Pinpoint the cell where the given text exists, returning its (X, Y) midpoint coordinate. 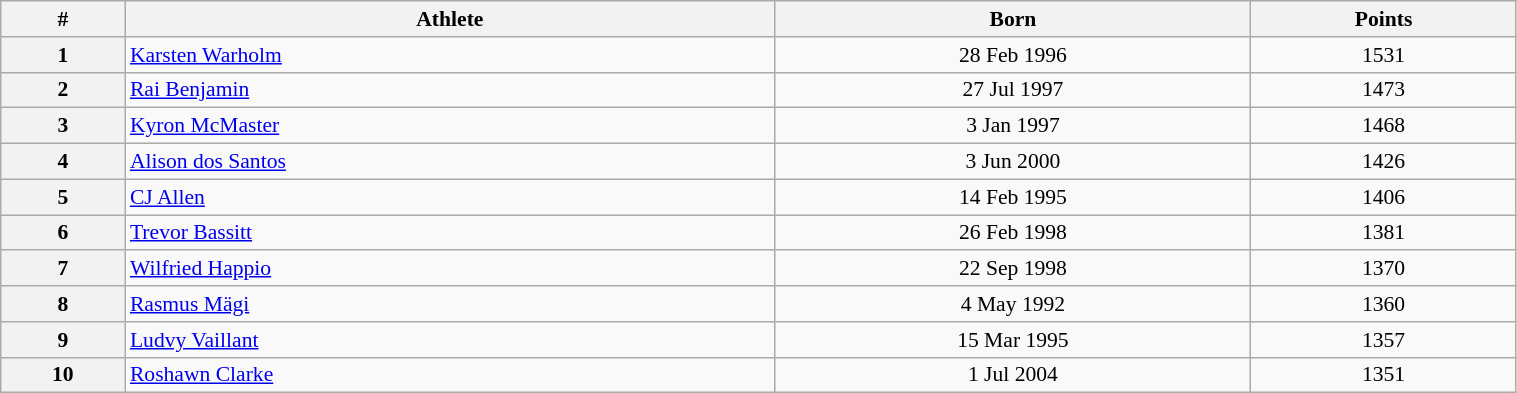
1426 (1384, 162)
4 (63, 162)
Ludvy Vaillant (450, 340)
1357 (1384, 340)
Alison dos Santos (450, 162)
10 (63, 375)
9 (63, 340)
27 Jul 1997 (1013, 90)
1381 (1384, 233)
Kyron McMaster (450, 126)
1351 (1384, 375)
Roshawn Clarke (450, 375)
1406 (1384, 197)
1531 (1384, 55)
Born (1013, 19)
4 May 1992 (1013, 304)
CJ Allen (450, 197)
1473 (1384, 90)
7 (63, 269)
14 Feb 1995 (1013, 197)
# (63, 19)
3 Jun 2000 (1013, 162)
1 (63, 55)
Rai Benjamin (450, 90)
26 Feb 1998 (1013, 233)
6 (63, 233)
1 Jul 2004 (1013, 375)
22 Sep 1998 (1013, 269)
1468 (1384, 126)
3 Jan 1997 (1013, 126)
2 (63, 90)
1370 (1384, 269)
Points (1384, 19)
3 (63, 126)
1360 (1384, 304)
Karsten Warholm (450, 55)
Wilfried Happio (450, 269)
15 Mar 1995 (1013, 340)
Athlete (450, 19)
8 (63, 304)
Rasmus Mägi (450, 304)
5 (63, 197)
Trevor Bassitt (450, 233)
28 Feb 1996 (1013, 55)
